Capture the cell that displays the provided text and extract its (X, Y) central coordinate. 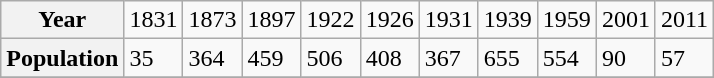
Year (62, 20)
57 (684, 58)
459 (272, 58)
2011 (684, 20)
Population (62, 58)
1831 (154, 20)
1959 (566, 20)
364 (212, 58)
2001 (626, 20)
1897 (272, 20)
506 (330, 58)
1926 (390, 20)
1873 (212, 20)
554 (566, 58)
1931 (448, 20)
367 (448, 58)
90 (626, 58)
408 (390, 58)
655 (508, 58)
35 (154, 58)
1939 (508, 20)
1922 (330, 20)
